Capture the cell that displays the provided text and extract its (x, y) central coordinate. 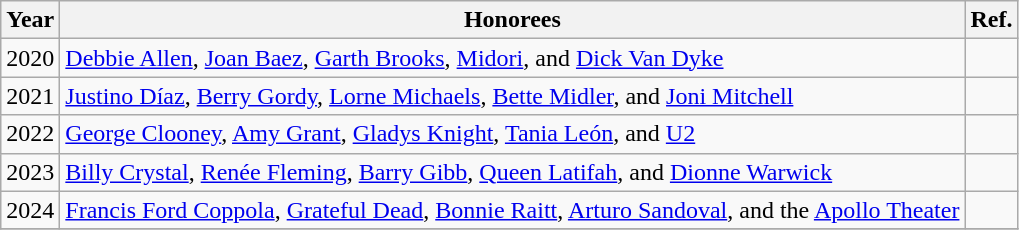
Debbie Allen, Joan Baez, Garth Brooks, Midori, and Dick Van Dyke (512, 58)
Francis Ford Coppola, Grateful Dead, Bonnie Raitt, Arturo Sandoval, and the Apollo Theater (512, 210)
2022 (30, 134)
Year (30, 20)
Justino Díaz, Berry Gordy, Lorne Michaels, Bette Midler, and Joni Mitchell (512, 96)
2021 (30, 96)
Billy Crystal, Renée Fleming, Barry Gibb, Queen Latifah, and Dionne Warwick (512, 172)
George Clooney, Amy Grant, Gladys Knight, Tania León, and U2 (512, 134)
Honorees (512, 20)
2024 (30, 210)
2023 (30, 172)
2020 (30, 58)
Ref. (992, 20)
